Detect which cell encompasses the target text, then output its [X, Y] center coordinate. 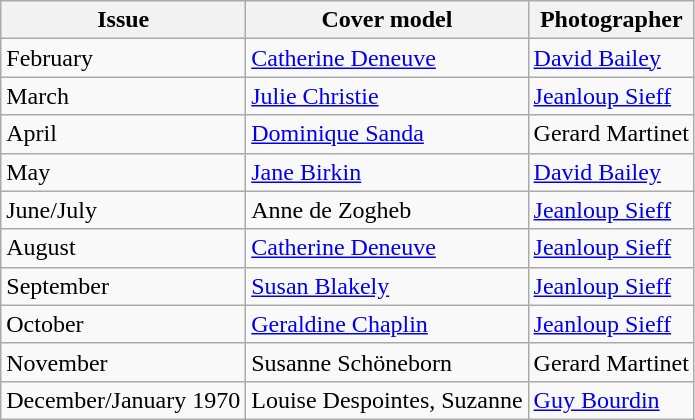
Guy Bourdin [611, 400]
March [124, 96]
Geraldine Chaplin [387, 324]
Issue [124, 20]
October [124, 324]
February [124, 58]
Photographer [611, 20]
Susan Blakely [387, 286]
November [124, 362]
August [124, 248]
Dominique Sanda [387, 134]
December/January 1970 [124, 400]
April [124, 134]
Jane Birkin [387, 172]
Cover model [387, 20]
September [124, 286]
Anne de Zogheb [387, 210]
Susanne Schöneborn [387, 362]
Julie Christie [387, 96]
Louise Despointes, Suzanne [387, 400]
June/July [124, 210]
May [124, 172]
